Determine the (X, Y) coordinate at the center of the cell enclosing the given text.  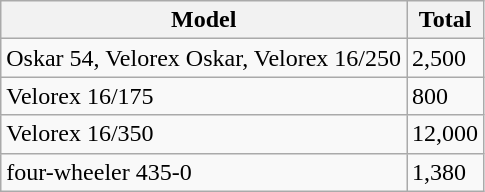
Total (446, 20)
Velorex 16/175 (204, 96)
2,500 (446, 58)
12,000 (446, 134)
Oskar 54, Velorex Oskar, Velorex 16/250 (204, 58)
800 (446, 96)
four-wheeler 435-0 (204, 172)
Velorex 16/350 (204, 134)
Model (204, 20)
1,380 (446, 172)
